Scan for the cell matching the given text and deliver its [X, Y] coordinate at center. 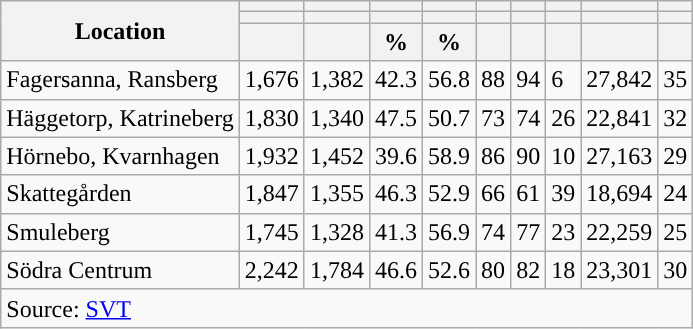
22,259 [620, 232]
50.7 [448, 118]
1,745 [272, 232]
Fagersanna, Ransberg [120, 80]
61 [528, 194]
Skattegården [120, 194]
82 [528, 270]
94 [528, 80]
22,841 [620, 118]
1,340 [336, 118]
73 [494, 118]
23 [564, 232]
42.3 [396, 80]
1,382 [336, 80]
46.3 [396, 194]
30 [676, 270]
1,328 [336, 232]
35 [676, 80]
27,163 [620, 156]
41.3 [396, 232]
1,355 [336, 194]
Södra Centrum [120, 270]
39.6 [396, 156]
Hörnebo, Kvarnhagen [120, 156]
80 [494, 270]
1,452 [336, 156]
1,830 [272, 118]
58.9 [448, 156]
24 [676, 194]
46.6 [396, 270]
52.9 [448, 194]
18 [564, 270]
1,932 [272, 156]
56.9 [448, 232]
2,242 [272, 270]
90 [528, 156]
27,842 [620, 80]
86 [494, 156]
47.5 [396, 118]
6 [564, 80]
Smuleberg [120, 232]
32 [676, 118]
39 [564, 194]
52.6 [448, 270]
66 [494, 194]
26 [564, 118]
56.8 [448, 80]
23,301 [620, 270]
Location [120, 31]
29 [676, 156]
88 [494, 80]
1,847 [272, 194]
Source: SVT [347, 308]
25 [676, 232]
77 [528, 232]
1,676 [272, 80]
10 [564, 156]
Häggetorp, Katrineberg [120, 118]
1,784 [336, 270]
18,694 [620, 194]
